For the text-containing cell, return its midpoint in (x, y) coordinate format. 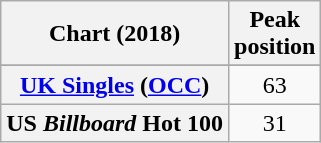
63 (275, 85)
UK Singles (OCC) (115, 85)
US Billboard Hot 100 (115, 123)
31 (275, 123)
Peakposition (275, 34)
Chart (2018) (115, 34)
